Output the (x, y) coordinate of the center of the cell containing the given text.  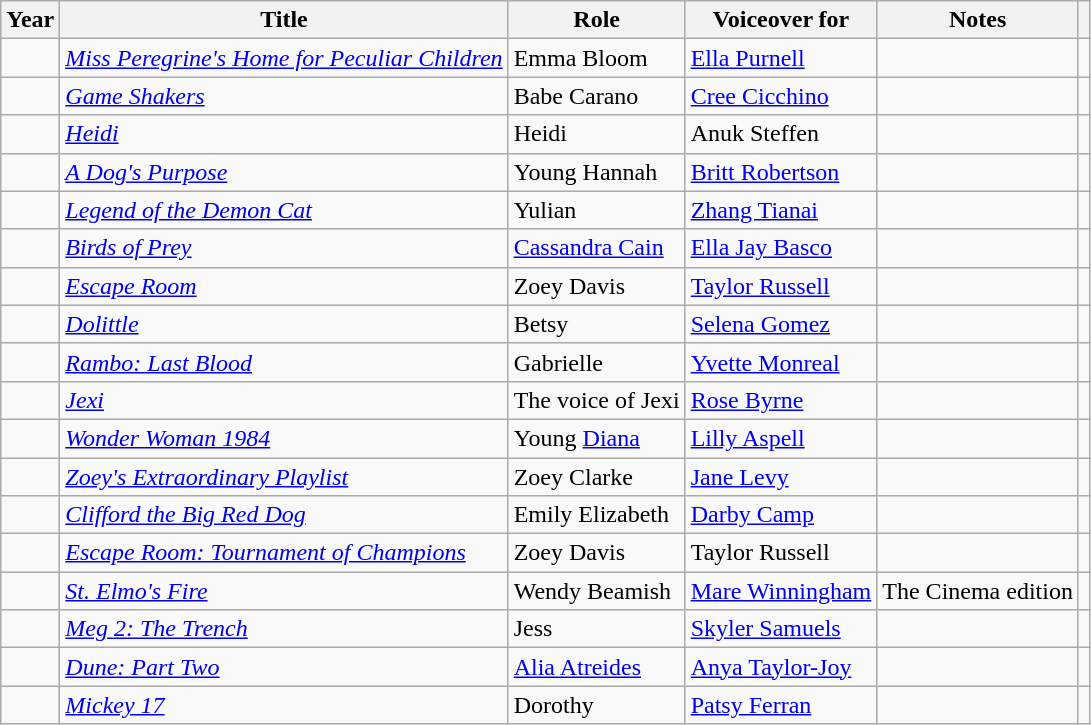
Voiceover for (781, 20)
Escape Room: Tournament of Champions (284, 553)
Babe Carano (596, 96)
Title (284, 20)
The Cinema edition (978, 591)
Zhang Tianai (781, 210)
Emma Bloom (596, 58)
Yulian (596, 210)
Dorothy (596, 705)
Britt Robertson (781, 172)
Zoey's Extraordinary Playlist (284, 477)
The voice of Jexi (596, 400)
St. Elmo's Fire (284, 591)
Legend of the Demon Cat (284, 210)
Young Hannah (596, 172)
Role (596, 20)
Year (30, 20)
Yvette Monreal (781, 362)
Jane Levy (781, 477)
Mickey 17 (284, 705)
Alia Atreides (596, 667)
Selena Gomez (781, 324)
Mare Winningham (781, 591)
Ella Purnell (781, 58)
Skyler Samuels (781, 629)
Emily Elizabeth (596, 515)
Miss Peregrine's Home for Peculiar Children (284, 58)
Game Shakers (284, 96)
Gabrielle (596, 362)
Birds of Prey (284, 248)
Betsy (596, 324)
Rambo: Last Blood (284, 362)
Rose Byrne (781, 400)
Wonder Woman 1984 (284, 438)
Jess (596, 629)
Clifford the Big Red Dog (284, 515)
Jexi (284, 400)
Notes (978, 20)
Young Diana (596, 438)
A Dog's Purpose (284, 172)
Dune: Part Two (284, 667)
Lilly Aspell (781, 438)
Zoey Clarke (596, 477)
Anuk Steffen (781, 134)
Patsy Ferran (781, 705)
Dolittle (284, 324)
Cassandra Cain (596, 248)
Ella Jay Basco (781, 248)
Cree Cicchino (781, 96)
Darby Camp (781, 515)
Meg 2: The Trench (284, 629)
Escape Room (284, 286)
Wendy Beamish (596, 591)
Anya Taylor-Joy (781, 667)
